Identify which cell holds the provided text, then report its [x, y] central coordinate. 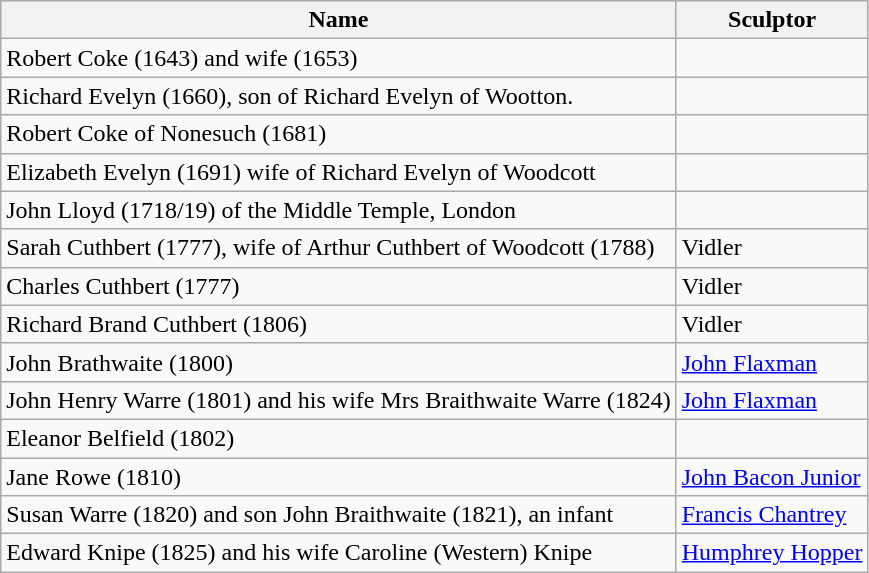
Robert Coke of Nonesuch (1681) [338, 134]
Elizabeth Evelyn (1691) wife of Richard Evelyn of Woodcott [338, 172]
Sarah Cuthbert (1777), wife of Arthur Cuthbert of Woodcott (1788) [338, 248]
Sculptor [772, 20]
John Lloyd (1718/19) of the Middle Temple, London [338, 210]
Jane Rowe (1810) [338, 477]
John Brathwaite (1800) [338, 362]
Richard Evelyn (1660), son of Richard Evelyn of Wootton. [338, 96]
Edward Knipe (1825) and his wife Caroline (Western) Knipe [338, 553]
John Bacon Junior [772, 477]
Susan Warre (1820) and son John Braithwaite (1821), an infant [338, 515]
John Henry Warre (1801) and his wife Mrs Braithwaite Warre (1824) [338, 400]
Robert Coke (1643) and wife (1653) [338, 58]
Eleanor Belfield (1802) [338, 438]
Charles Cuthbert (1777) [338, 286]
Richard Brand Cuthbert (1806) [338, 324]
Francis Chantrey [772, 515]
Name [338, 20]
Humphrey Hopper [772, 553]
